From the cell containing the given text, extract its center point as (X, Y) coordinate. 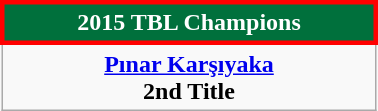
Pınar Karşıyaka2nd Title (190, 76)
2015 TBL Champions (190, 22)
